Detect which cell encompasses the target text, then output its [X, Y] center coordinate. 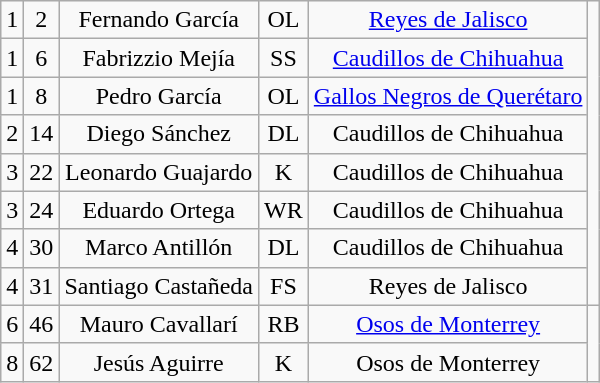
FS [284, 286]
SS [284, 58]
62 [42, 362]
WR [284, 210]
Leonardo Guajardo [159, 172]
Eduardo Ortega [159, 210]
RB [284, 324]
Marco Antillón [159, 248]
Diego Sánchez [159, 134]
Jesús Aguirre [159, 362]
30 [42, 248]
Fernando García [159, 20]
Santiago Castañeda [159, 286]
14 [42, 134]
Pedro García [159, 96]
Fabrizzio Mejía [159, 58]
31 [42, 286]
Gallos Negros de Querétaro [448, 96]
24 [42, 210]
46 [42, 324]
Mauro Cavallarí [159, 324]
22 [42, 172]
